For the text-containing cell, return its midpoint in [x, y] coordinate format. 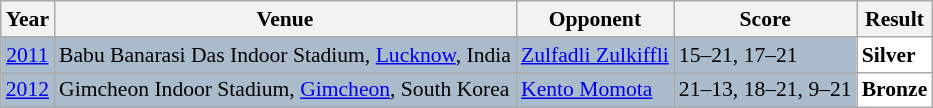
Venue [285, 19]
2011 [28, 55]
Gimcheon Indoor Stadium, Gimcheon, South Korea [285, 90]
Zulfadli Zulkiffli [595, 55]
21–13, 18–21, 9–21 [766, 90]
Opponent [595, 19]
Bronze [895, 90]
Silver [895, 55]
15–21, 17–21 [766, 55]
Kento Momota [595, 90]
2012 [28, 90]
Year [28, 19]
Babu Banarasi Das Indoor Stadium, Lucknow, India [285, 55]
Score [766, 19]
Result [895, 19]
